Capture the cell that displays the provided text and extract its [X, Y] central coordinate. 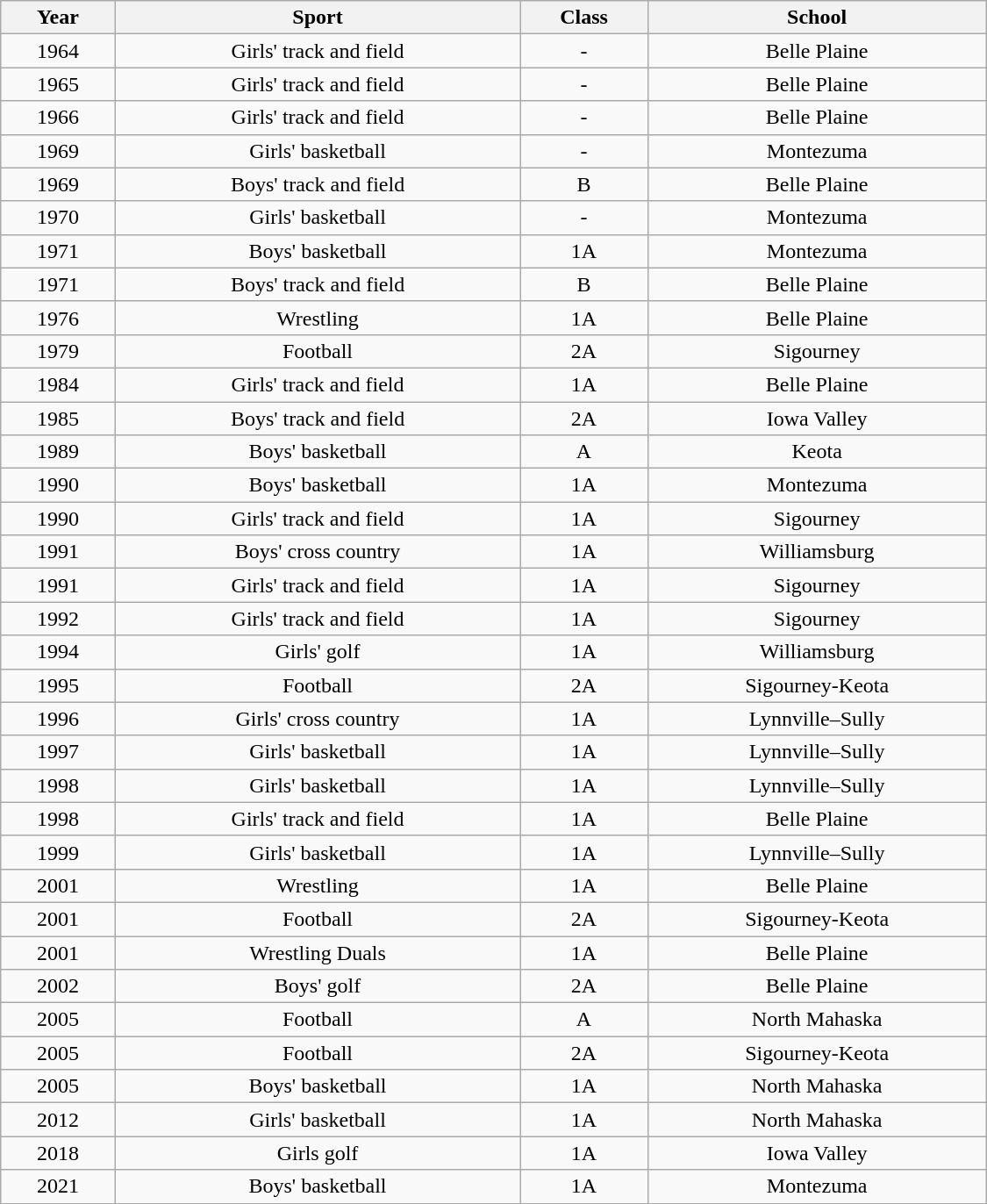
1989 [58, 452]
Class [584, 18]
1992 [58, 619]
2012 [58, 1120]
1994 [58, 652]
1984 [58, 384]
Year [58, 18]
Boys' cross country [318, 552]
Sport [318, 18]
2021 [58, 1186]
2002 [58, 986]
Boys' golf [318, 986]
1970 [58, 218]
1996 [58, 719]
Keota [817, 452]
2018 [58, 1153]
Girls golf [318, 1153]
1964 [58, 51]
Wrestling Duals [318, 952]
1966 [58, 118]
1985 [58, 419]
Girls' golf [318, 652]
School [817, 18]
Girls' cross country [318, 719]
1979 [58, 351]
1999 [58, 852]
1995 [58, 685]
1976 [58, 318]
1965 [58, 84]
1997 [58, 752]
